Capture the cell that displays the provided text and extract its (X, Y) central coordinate. 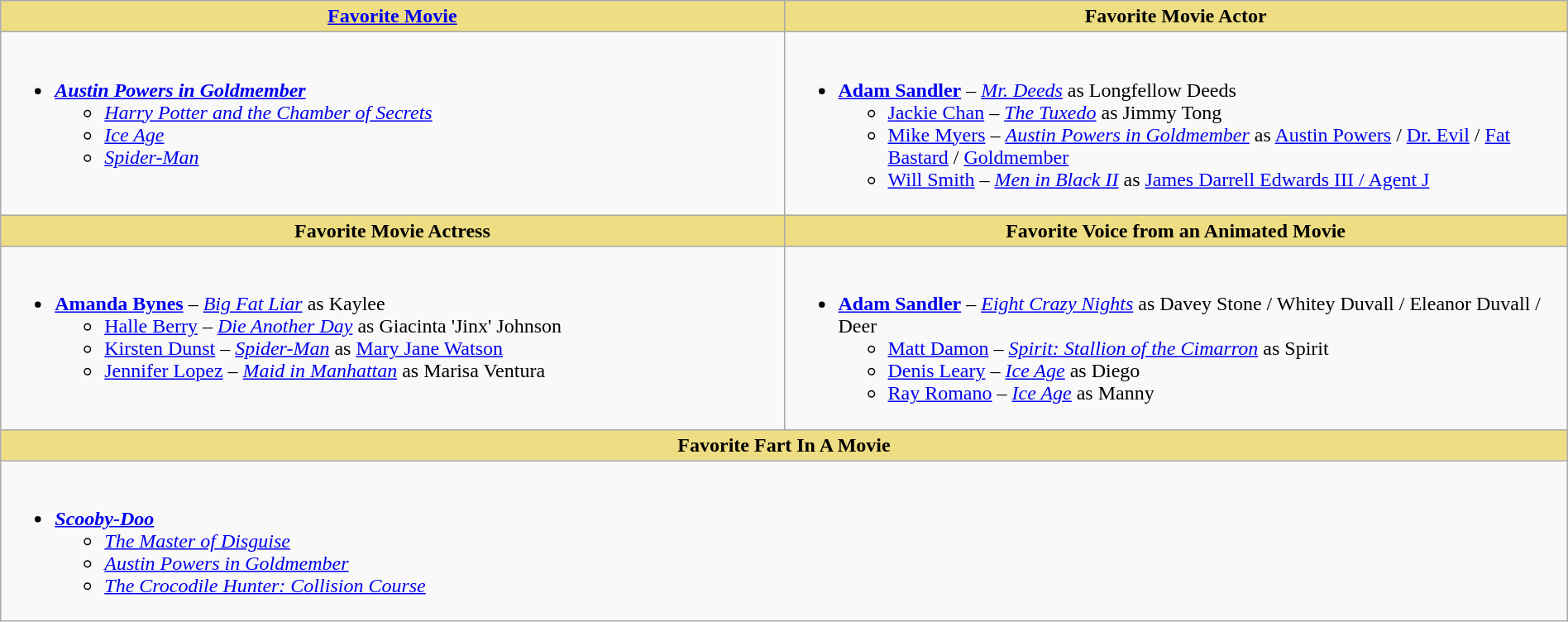
Austin Powers in GoldmemberHarry Potter and the Chamber of SecretsIce AgeSpider-Man (392, 124)
Favorite Movie (392, 17)
Favorite Movie Actor (1176, 17)
Favorite Movie Actress (392, 231)
Scooby-DooThe Master of DisguiseAustin Powers in GoldmemberThe Crocodile Hunter: Collision Course (784, 541)
Favorite Voice from an Animated Movie (1176, 231)
Favorite Fart In A Movie (784, 445)
